Capture the cell that displays the provided text and extract its [x, y] central coordinate. 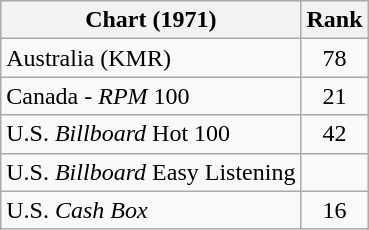
42 [334, 134]
Chart (1971) [151, 20]
Canada - RPM 100 [151, 96]
U.S. Billboard Hot 100 [151, 134]
U.S. Cash Box [151, 210]
21 [334, 96]
16 [334, 210]
Rank [334, 20]
78 [334, 58]
Australia (KMR) [151, 58]
U.S. Billboard Easy Listening [151, 172]
